Output the [x, y] coordinate of the center of the cell containing the given text.  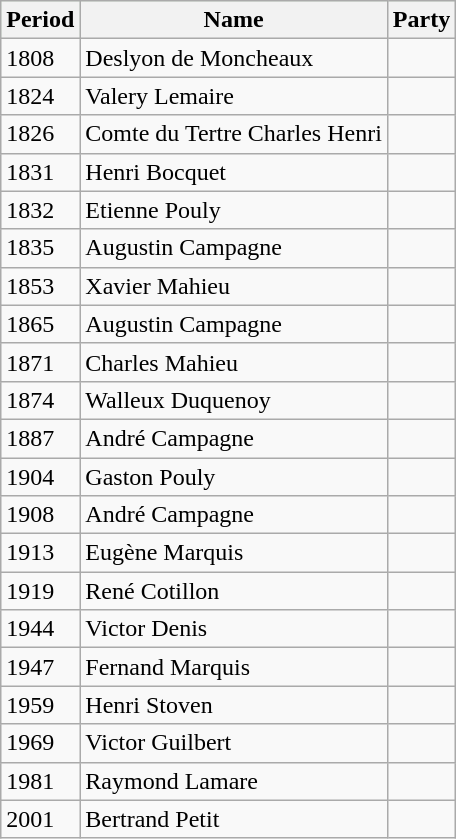
1959 [40, 705]
1853 [40, 286]
Victor Guilbert [234, 743]
Valery Lemaire [234, 96]
1904 [40, 477]
Henri Bocquet [234, 172]
1832 [40, 210]
1969 [40, 743]
Period [40, 20]
2001 [40, 819]
Deslyon de Moncheaux [234, 58]
Xavier Mahieu [234, 286]
Henri Stoven [234, 705]
Victor Denis [234, 629]
1944 [40, 629]
1831 [40, 172]
1913 [40, 553]
1887 [40, 438]
Gaston Pouly [234, 477]
Bertrand Petit [234, 819]
1947 [40, 667]
René Cotillon [234, 591]
1919 [40, 591]
1808 [40, 58]
Name [234, 20]
1908 [40, 515]
Walleux Duquenoy [234, 400]
Fernand Marquis [234, 667]
1865 [40, 324]
Comte du Tertre Charles Henri [234, 134]
1824 [40, 96]
1835 [40, 248]
Eugène Marquis [234, 553]
Party [421, 20]
1871 [40, 362]
1981 [40, 781]
Raymond Lamare [234, 781]
Etienne Pouly [234, 210]
Charles Mahieu [234, 362]
1874 [40, 400]
1826 [40, 134]
